Determine the [X, Y] coordinate at the center of the cell enclosing the given text.  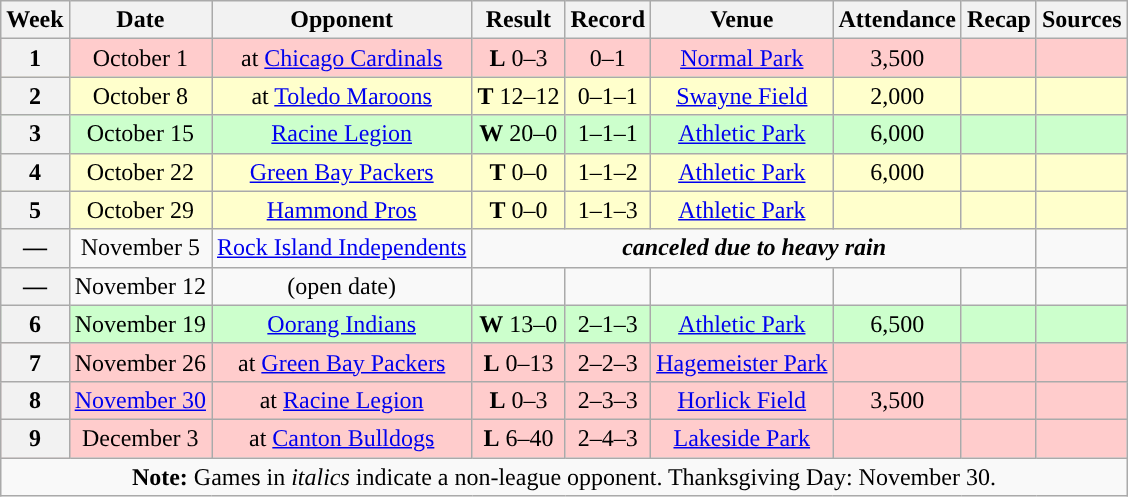
0–1 [608, 58]
1–1–3 [608, 210]
6 [35, 324]
T 12–12 [518, 96]
Venue [742, 20]
0–1–1 [608, 96]
November 26 [140, 362]
at Green Bay Packers [342, 362]
6,500 [897, 324]
at Canton Bulldogs [342, 438]
October 15 [140, 134]
W 13–0 [518, 324]
8 [35, 400]
2–4–3 [608, 438]
3 [35, 134]
Normal Park [742, 58]
2,000 [897, 96]
9 [35, 438]
Opponent [342, 20]
Swayne Field [742, 96]
at Racine Legion [342, 400]
Hagemeister Park [742, 362]
L 6–40 [518, 438]
7 [35, 362]
Sources [1082, 20]
2–1–3 [608, 324]
October 22 [140, 172]
October 29 [140, 210]
Recap [998, 20]
2 [35, 96]
Result [518, 20]
November 12 [140, 286]
Green Bay Packers [342, 172]
Attendance [897, 20]
Date [140, 20]
Oorang Indians [342, 324]
W 20–0 [518, 134]
October 8 [140, 96]
1–1–2 [608, 172]
at Toledo Maroons [342, 96]
2–2–3 [608, 362]
November 5 [140, 248]
November 30 [140, 400]
Hammond Pros [342, 210]
4 [35, 172]
2–3–3 [608, 400]
1 [35, 58]
canceled due to heavy rain [754, 248]
October 1 [140, 58]
November 19 [140, 324]
Note: Games in italics indicate a non-league opponent. Thanksgiving Day: November 30. [564, 477]
L 0–13 [518, 362]
(open date) [342, 286]
Record [608, 20]
Week [35, 20]
Rock Island Independents [342, 248]
Racine Legion [342, 134]
Horlick Field [742, 400]
Lakeside Park [742, 438]
at Chicago Cardinals [342, 58]
5 [35, 210]
1–1–1 [608, 134]
December 3 [140, 438]
